Capture the cell that displays the provided text and extract its (X, Y) central coordinate. 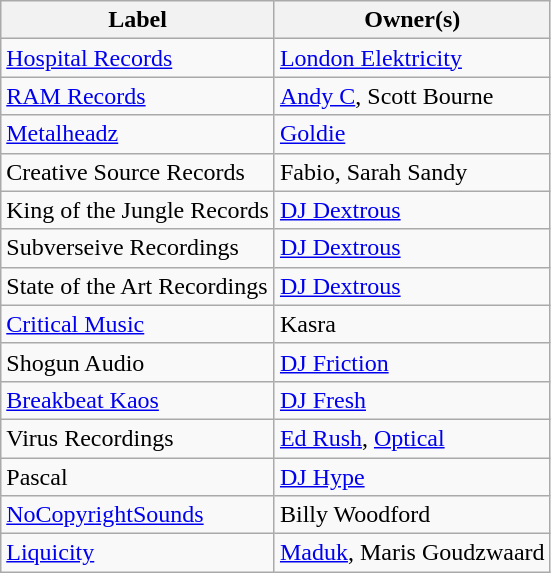
Metalheadz (138, 134)
Label (138, 20)
DJ Fresh (412, 400)
State of the Art Recordings (138, 286)
Hospital Records (138, 58)
Andy C, Scott Bourne (412, 96)
Owner(s) (412, 20)
Goldie (412, 134)
Shogun Audio (138, 362)
Billy Woodford (412, 515)
Creative Source Records (138, 172)
NoCopyrightSounds (138, 515)
Ed Rush, Optical (412, 438)
Fabio, Sarah Sandy (412, 172)
Kasra (412, 324)
DJ Hype (412, 477)
King of the Jungle Records (138, 210)
DJ Friction (412, 362)
RAM Records (138, 96)
Subverseive Recordings (138, 248)
Virus Recordings (138, 438)
London Elektricity (412, 58)
Critical Music (138, 324)
Liquicity (138, 553)
Maduk, Maris Goudzwaard (412, 553)
Pascal (138, 477)
Breakbeat Kaos (138, 400)
